Extract the [X, Y] coordinate from the center of the cell holding the provided text.  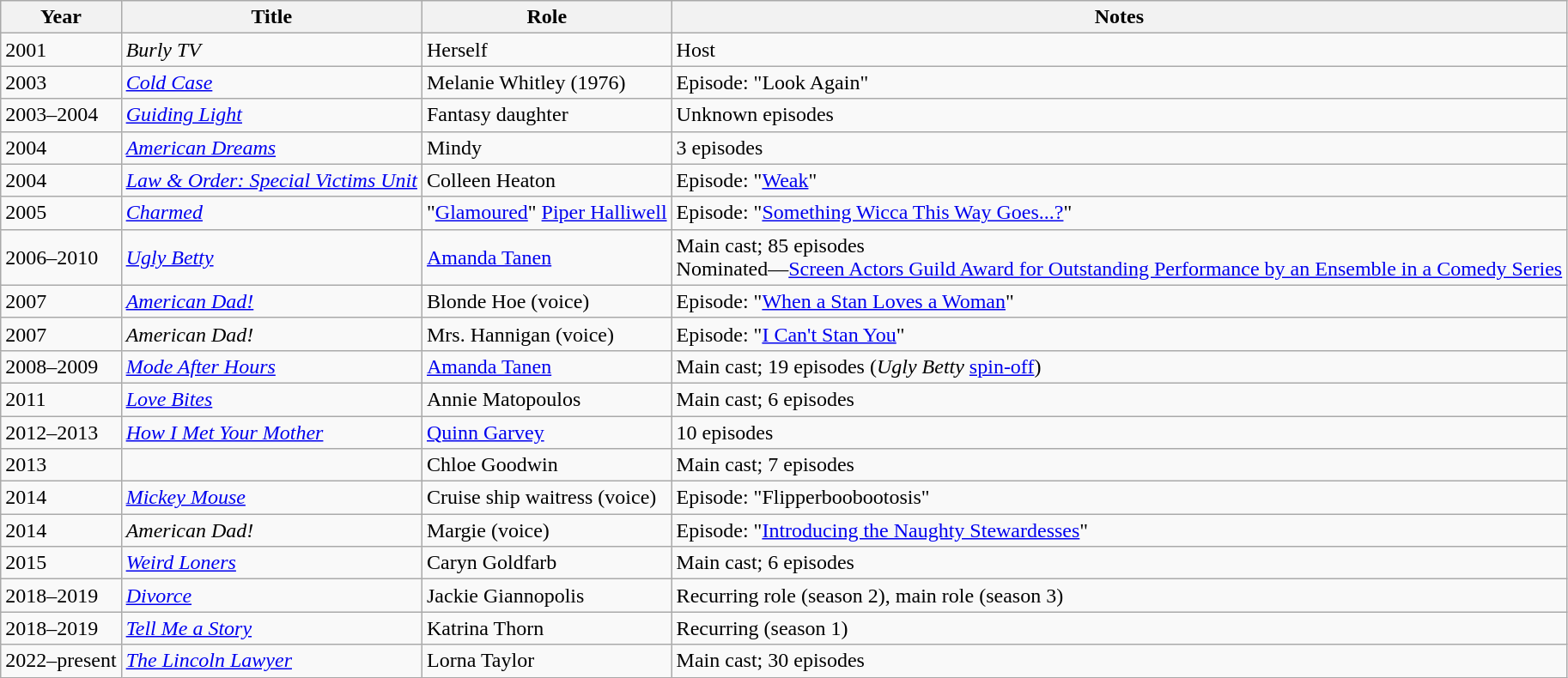
Guiding Light [271, 115]
2005 [61, 213]
3 episodes [1120, 148]
Weird Loners [271, 563]
Cruise ship waitress (voice) [546, 498]
Episode: "Introducing the Naughty Stewardesses" [1120, 530]
Chloe Goodwin [546, 465]
Mrs. Hannigan (voice) [546, 334]
Recurring (season 1) [1120, 628]
Main cast; 7 episodes [1120, 465]
Mindy [546, 148]
Tell Me a Story [271, 628]
Herself [546, 50]
Main cast; 85 episodesNominated—Screen Actors Guild Award for Outstanding Performance by an Ensemble in a Comedy Series [1120, 257]
2012–2013 [61, 432]
2015 [61, 563]
Lorna Taylor [546, 661]
Charmed [271, 213]
Fantasy daughter [546, 115]
Mickey Mouse [271, 498]
2006–2010 [61, 257]
Jackie Giannopolis [546, 596]
Year [61, 17]
Episode: "Weak" [1120, 180]
Ugly Betty [271, 257]
Mode After Hours [271, 366]
Role [546, 17]
Burly TV [271, 50]
10 episodes [1120, 432]
Episode: "I Can't Stan You" [1120, 334]
Episode: "Flipperboobootosis" [1120, 498]
Margie (voice) [546, 530]
Divorce [271, 596]
Melanie Whitley (1976) [546, 82]
The Lincoln Lawyer [271, 661]
Quinn Garvey [546, 432]
Annie Matopoulos [546, 399]
2011 [61, 399]
Episode: "When a Stan Loves a Woman" [1120, 301]
Law & Order: Special Victims Unit [271, 180]
Cold Case [271, 82]
Colleen Heaton [546, 180]
2003–2004 [61, 115]
Main cast; 19 episodes (Ugly Betty spin-off) [1120, 366]
Blonde Hoe (voice) [546, 301]
Episode: "Something Wicca This Way Goes...?" [1120, 213]
Episode: "Look Again" [1120, 82]
Notes [1120, 17]
Caryn Goldfarb [546, 563]
2008–2009 [61, 366]
2013 [61, 465]
2022–present [61, 661]
Katrina Thorn [546, 628]
2001 [61, 50]
"Glamoured" Piper Halliwell [546, 213]
Title [271, 17]
How I Met Your Mother [271, 432]
American Dreams [271, 148]
Unknown episodes [1120, 115]
Recurring role (season 2), main role (season 3) [1120, 596]
Host [1120, 50]
Main cast; 30 episodes [1120, 661]
Love Bites [271, 399]
2003 [61, 82]
